Return the (x, y) coordinate for the center point of the cell that contains the specified text.  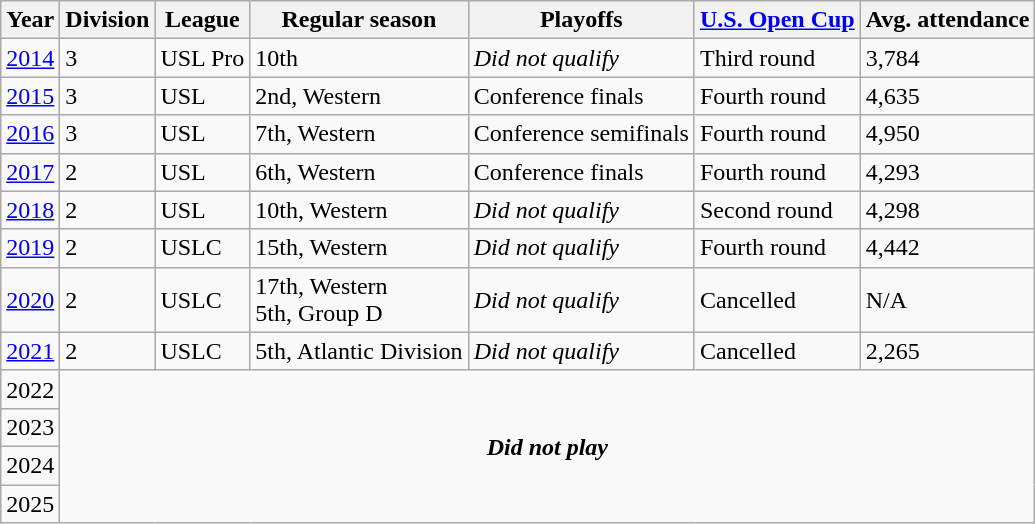
2024 (30, 465)
10th, Western (359, 210)
2021 (30, 351)
2016 (30, 134)
10th (359, 58)
2025 (30, 503)
Division (108, 20)
2023 (30, 427)
15th, Western (359, 248)
Year (30, 20)
2019 (30, 248)
Regular season (359, 20)
Did not play (548, 446)
4,950 (948, 134)
4,635 (948, 96)
2,265 (948, 351)
6th, Western (359, 172)
2022 (30, 389)
4,442 (948, 248)
League (202, 20)
2015 (30, 96)
Second round (777, 210)
Conference semifinals (581, 134)
3,784 (948, 58)
2020 (30, 300)
2018 (30, 210)
Playoffs (581, 20)
7th, Western (359, 134)
2nd, Western (359, 96)
Avg. attendance (948, 20)
USL Pro (202, 58)
2014 (30, 58)
U.S. Open Cup (777, 20)
4,293 (948, 172)
17th, Western5th, Group D (359, 300)
2017 (30, 172)
N/A (948, 300)
5th, Atlantic Division (359, 351)
Third round (777, 58)
4,298 (948, 210)
